For the text-containing cell, return its midpoint in (x, y) coordinate format. 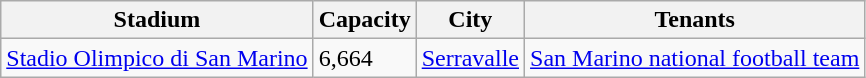
6,664 (364, 58)
Serravalle (470, 58)
San Marino national football team (695, 58)
Stadio Olimpico di San Marino (157, 58)
City (470, 20)
Tenants (695, 20)
Capacity (364, 20)
Stadium (157, 20)
